Find where the given text appears and provide that cell's center as [x, y] coordinate. 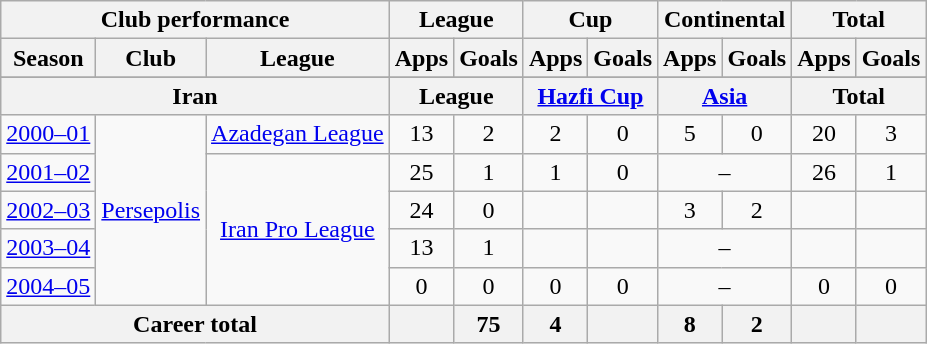
2000–01 [48, 134]
Hazfi Cup [590, 96]
25 [421, 172]
24 [421, 210]
2004–05 [48, 286]
20 [824, 134]
75 [489, 324]
Club [151, 58]
Iran [195, 96]
4 [555, 324]
2003–04 [48, 248]
8 [690, 324]
Continental [725, 20]
5 [690, 134]
Iran Pro League [298, 229]
Asia [725, 96]
Season [48, 58]
Career total [195, 324]
2001–02 [48, 172]
26 [824, 172]
Persepolis [151, 210]
2002–03 [48, 210]
Club performance [195, 20]
Azadegan League [298, 134]
Cup [590, 20]
